Capture the cell that displays the provided text and extract its [x, y] central coordinate. 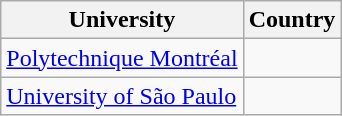
University of São Paulo [122, 96]
Country [292, 20]
University [122, 20]
Polytechnique Montréal [122, 58]
